From the cell containing the given text, extract its center point as [X, Y] coordinate. 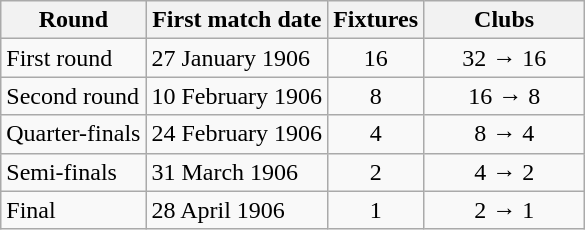
2 → 1 [504, 210]
16 [376, 58]
24 February 1906 [237, 134]
Round [74, 20]
16 → 8 [504, 96]
4 → 2 [504, 172]
8 → 4 [504, 134]
First match date [237, 20]
1 [376, 210]
2 [376, 172]
8 [376, 96]
Second round [74, 96]
32 → 16 [504, 58]
Final [74, 210]
Fixtures [376, 20]
31 March 1906 [237, 172]
27 January 1906 [237, 58]
Semi-finals [74, 172]
4 [376, 134]
Clubs [504, 20]
28 April 1906 [237, 210]
10 February 1906 [237, 96]
First round [74, 58]
Quarter-finals [74, 134]
